Search for the cell housing the specified text and yield its (x, y) center coordinate. 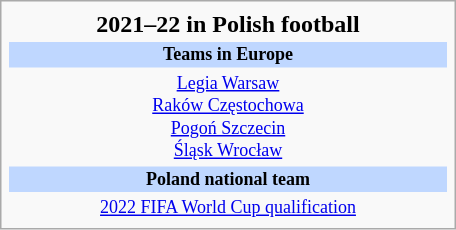
Poland national team (228, 180)
Legia WarsawRaków CzęstochowaPogoń SzczecinŚląsk Wrocław (228, 118)
2022 FIFA World Cup qualification (228, 208)
2021–22 in Polish football (228, 24)
Teams in Europe (228, 55)
